Output the [x, y] coordinate of the center of the cell containing the given text.  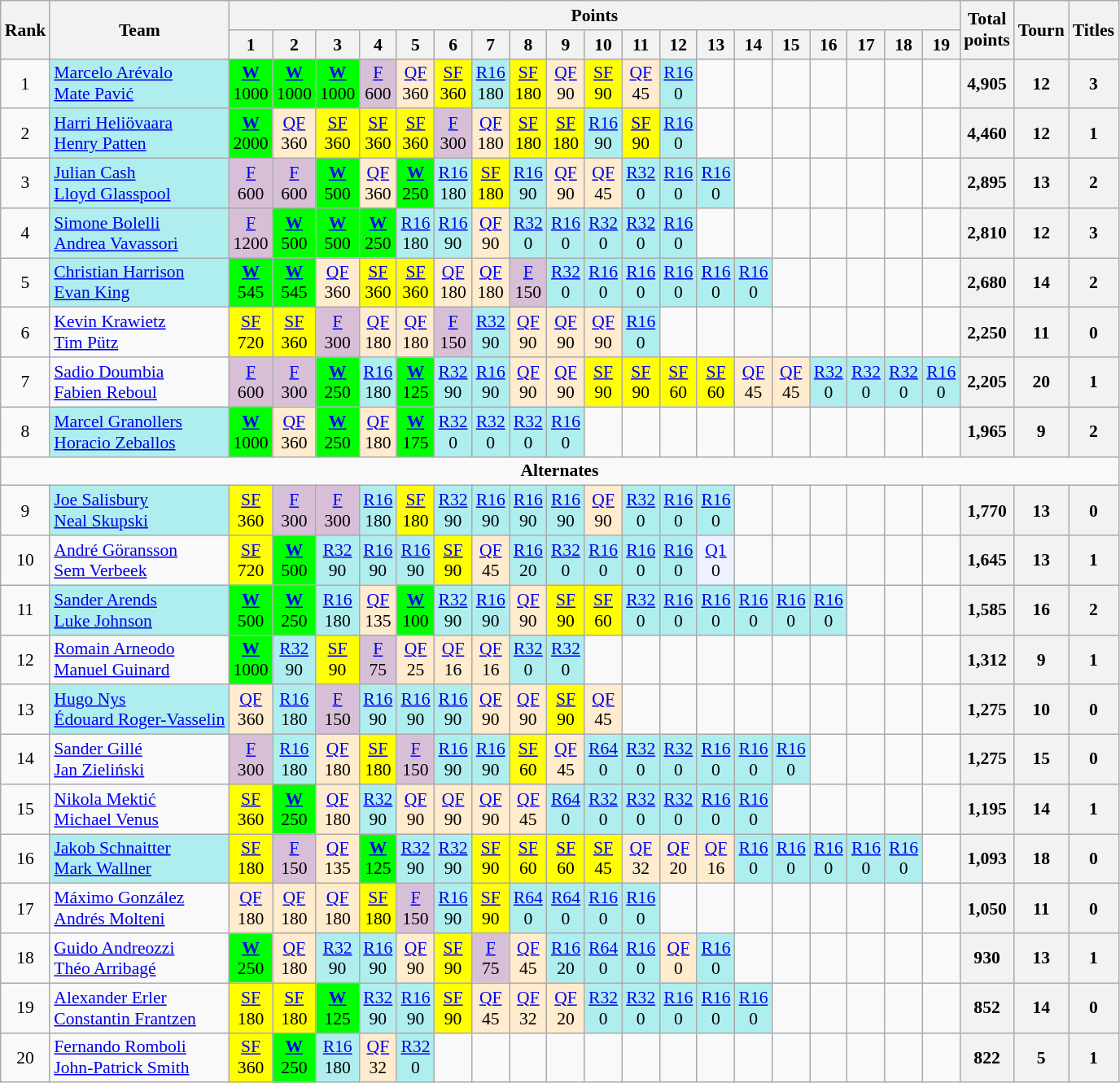
Totalpoints [987, 29]
930 [987, 959]
W2000 [251, 133]
1,195 [987, 809]
Sadio Doumbia Fabien Reboul [139, 382]
Romain Arneodo Manuel Guinard [139, 659]
Harri Heliövaara Henry Patten [139, 133]
Marcel Granollers Horacio Zeballos [139, 431]
1,050 [987, 908]
Nikola Mektić Michael Venus [139, 809]
1,770 [987, 511]
SF45 [603, 859]
Christian Harrison Evan King [139, 283]
André Göransson Sem Verbeek [139, 560]
1,585 [987, 610]
1,312 [987, 659]
Sander Gillé Jan Zieliński [139, 760]
1,965 [987, 431]
Points [594, 15]
W100 [415, 610]
Fernando Romboli John-Patrick Smith [139, 1058]
Simone Bolelli Andrea Vavassori [139, 233]
2,250 [987, 332]
852 [987, 1007]
Marcelo Arévalo Mate Pavić [139, 83]
2,810 [987, 233]
Team [139, 29]
4,905 [987, 83]
Tourn [1042, 29]
QF25 [415, 659]
1,093 [987, 859]
Máximo González Andrés Molteni [139, 908]
Alexander Erler Constantin Frantzen [139, 1007]
Joe Salisbury Neal Skupski [139, 511]
Jakob Schnaitter Mark Wallner [139, 859]
Guido Andreozzi Théo Arribagé [139, 959]
2,680 [987, 283]
2,205 [987, 382]
Kevin Krawietz Tim Pütz [139, 332]
QF0 [678, 959]
Titles [1094, 29]
2,895 [987, 184]
Alternates [560, 471]
Sander Arends Luke Johnson [139, 610]
Q10 [715, 560]
822 [987, 1058]
1,645 [987, 560]
F1200 [251, 233]
Julian Cash Lloyd Glasspool [139, 184]
4,460 [987, 133]
W175 [415, 431]
Rank [26, 29]
Hugo Nys Édouard Roger-Vasselin [139, 710]
